Return [x, y] of the center of cell containing provided text 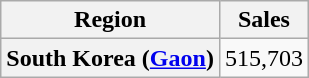
Sales [264, 20]
Region [110, 20]
515,703 [264, 58]
South Korea (Gaon) [110, 58]
